Search for the cell housing the specified text and yield its (X, Y) center coordinate. 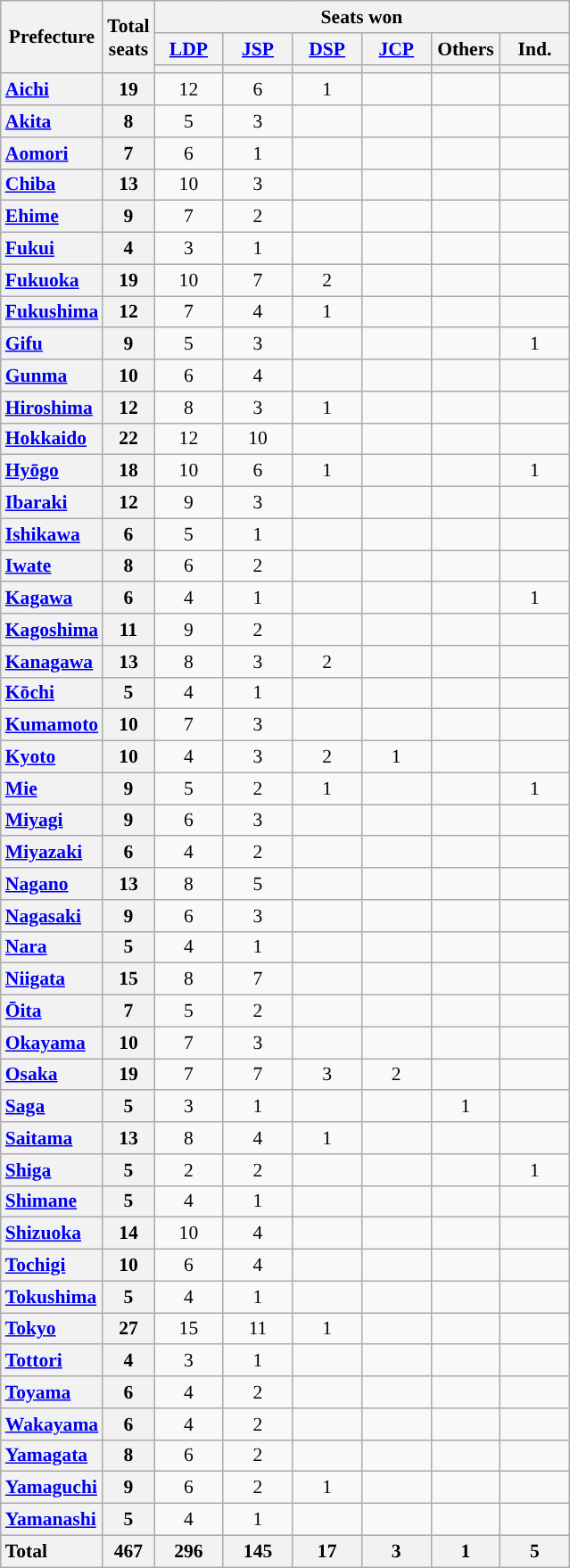
Kagawa (52, 598)
Yamaguchi (52, 1488)
Hyōgo (52, 471)
Tochigi (52, 1266)
Kumamoto (52, 725)
Tokushima (52, 1297)
Aichi (52, 90)
467 (128, 1551)
Tokyo (52, 1329)
Kanagawa (52, 662)
18 (128, 471)
14 (128, 1234)
Total (52, 1551)
Ōita (52, 1011)
Fukui (52, 249)
Aomori (52, 153)
Ibaraki (52, 503)
Kōchi (52, 693)
Hiroshima (52, 408)
JSP (258, 49)
Nagano (52, 884)
Wakayama (52, 1424)
Others (466, 49)
Fukushima (52, 312)
Niigata (52, 979)
Gunma (52, 375)
296 (189, 1551)
Saga (52, 1107)
DSP (327, 49)
Ishikawa (52, 534)
Fukuoka (52, 280)
Iwate (52, 566)
Yamagata (52, 1456)
Totalseats (128, 37)
Mie (52, 788)
Nagasaki (52, 916)
JCP (396, 49)
Gifu (52, 344)
27 (128, 1329)
Shiga (52, 1170)
Seats won (362, 17)
Akita (52, 121)
Yamanashi (52, 1520)
Miyagi (52, 821)
Osaka (52, 1075)
Saitama (52, 1138)
Shimane (52, 1201)
Okayama (52, 1043)
Ehime (52, 217)
Miyazaki (52, 853)
Chiba (52, 185)
Kagoshima (52, 630)
Toyama (52, 1392)
Prefecture (52, 37)
LDP (189, 49)
Hokkaido (52, 439)
Tottori (52, 1361)
17 (327, 1551)
Nara (52, 947)
Shizuoka (52, 1234)
Ind. (535, 49)
Kyoto (52, 757)
22 (128, 439)
145 (258, 1551)
